Search for the cell housing the specified text and yield its [X, Y] center coordinate. 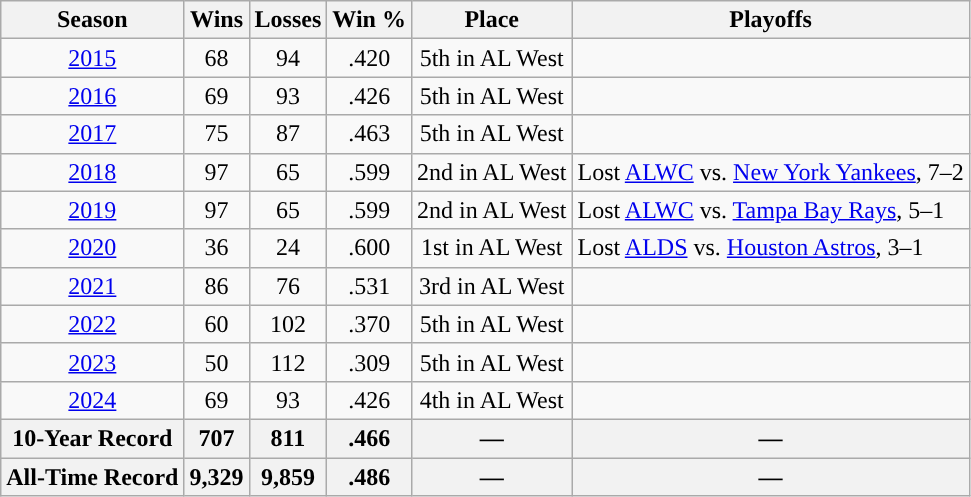
2023 [92, 362]
Playoffs [770, 20]
Wins [216, 20]
Win % [370, 20]
2019 [92, 210]
4th in AL West [491, 400]
Lost ALDS vs. Houston Astros, 3–1 [770, 248]
.463 [370, 134]
10-Year Record [92, 438]
.466 [370, 438]
94 [288, 58]
2024 [92, 400]
75 [216, 134]
Lost ALWC vs. Tampa Bay Rays, 5–1 [770, 210]
9,859 [288, 477]
707 [216, 438]
102 [288, 324]
Lost ALWC vs. New York Yankees, 7–2 [770, 172]
2021 [92, 286]
2015 [92, 58]
.370 [370, 324]
2017 [92, 134]
.600 [370, 248]
9,329 [216, 477]
811 [288, 438]
3rd in AL West [491, 286]
60 [216, 324]
112 [288, 362]
50 [216, 362]
24 [288, 248]
.420 [370, 58]
Place [491, 20]
2020 [92, 248]
36 [216, 248]
.486 [370, 477]
2018 [92, 172]
.309 [370, 362]
Losses [288, 20]
1st in AL West [491, 248]
.531 [370, 286]
86 [216, 286]
87 [288, 134]
All-Time Record [92, 477]
2016 [92, 96]
68 [216, 58]
76 [288, 286]
2022 [92, 324]
Season [92, 20]
